From the cell containing the given text, extract its center point as [X, Y] coordinate. 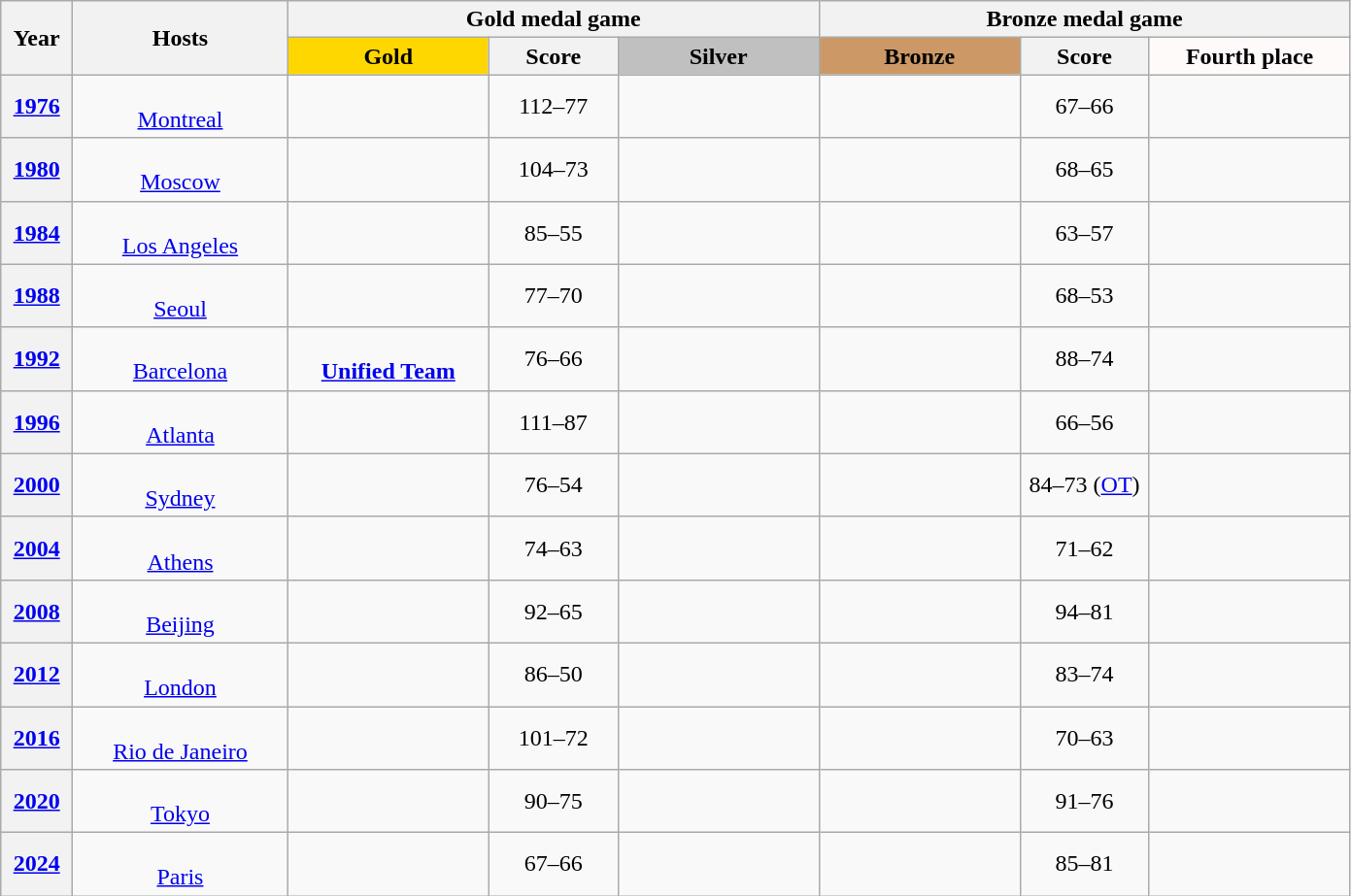
76–66 [554, 359]
66–56 [1084, 421]
1992 [37, 359]
84–73 (OT) [1084, 485]
2000 [37, 485]
Moscow [181, 169]
Tokyo [181, 802]
1988 [37, 295]
63–57 [1084, 233]
104–73 [554, 169]
Barcelona [181, 359]
86–50 [554, 674]
90–75 [554, 802]
1984 [37, 233]
Gold medal game [554, 19]
68–53 [1084, 295]
2024 [37, 864]
Silver [719, 56]
74–63 [554, 548]
Sydney [181, 485]
1976 [37, 107]
2008 [37, 612]
83–74 [1084, 674]
Los Angeles [181, 233]
Rio de Janeiro [181, 738]
88–74 [1084, 359]
111–87 [554, 421]
112–77 [554, 107]
Gold [388, 56]
94–81 [1084, 612]
London [181, 674]
Bronze medal game [1084, 19]
92–65 [554, 612]
Beijing [181, 612]
85–55 [554, 233]
Athens [181, 548]
85–81 [1084, 864]
Montreal [181, 107]
71–62 [1084, 548]
Bronze [919, 56]
Seoul [181, 295]
Atlanta [181, 421]
Paris [181, 864]
91–76 [1084, 802]
70–63 [1084, 738]
Unified Team [388, 359]
Fourth place [1249, 56]
Hosts [181, 38]
77–70 [554, 295]
2004 [37, 548]
101–72 [554, 738]
2020 [37, 802]
Year [37, 38]
2016 [37, 738]
76–54 [554, 485]
68–65 [1084, 169]
1996 [37, 421]
2012 [37, 674]
1980 [37, 169]
